Search for the cell housing the specified text and yield its [x, y] center coordinate. 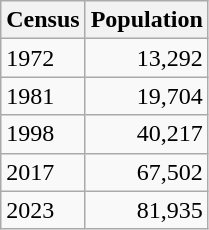
40,217 [146, 134]
Census [43, 20]
2017 [43, 172]
1998 [43, 134]
1972 [43, 58]
2023 [43, 210]
67,502 [146, 172]
81,935 [146, 210]
Population [146, 20]
19,704 [146, 96]
13,292 [146, 58]
1981 [43, 96]
